Scan for the cell matching the given text and deliver its [x, y] coordinate at center. 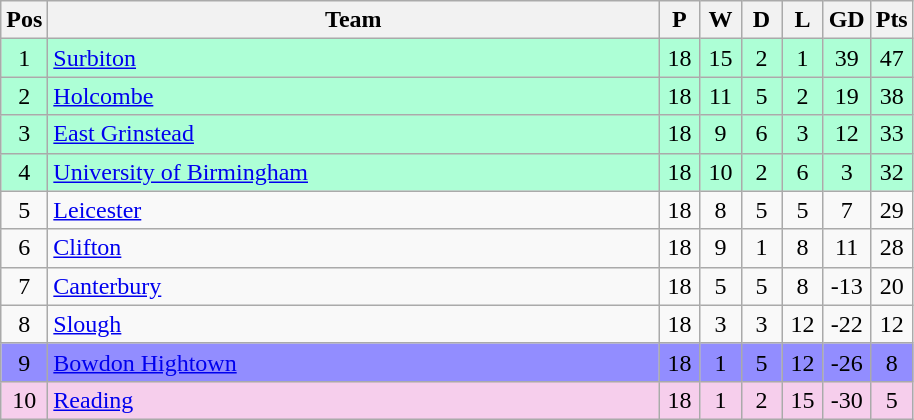
Clifton [354, 248]
W [720, 20]
32 [892, 172]
Leicester [354, 210]
University of Birmingham [354, 172]
D [762, 20]
29 [892, 210]
Holcombe [354, 96]
Pos [24, 20]
Pts [892, 20]
Bowdon Hightown [354, 362]
-26 [846, 362]
GD [846, 20]
38 [892, 96]
Team [354, 20]
28 [892, 248]
L [802, 20]
Reading [354, 400]
Slough [354, 324]
33 [892, 134]
20 [892, 286]
-22 [846, 324]
-30 [846, 400]
4 [24, 172]
19 [846, 96]
47 [892, 58]
Surbiton [354, 58]
Canterbury [354, 286]
39 [846, 58]
-13 [846, 286]
P [680, 20]
East Grinstead [354, 134]
